Identify which cell holds the provided text, then report its (X, Y) central coordinate. 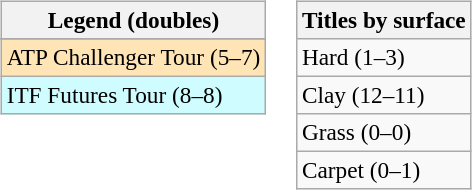
Grass (0–0) (384, 133)
Clay (12–11) (384, 95)
Carpet (0–1) (384, 171)
Titles by surface (384, 20)
ITF Futures Tour (8–8) (133, 95)
Hard (1–3) (384, 57)
ATP Challenger Tour (5–7) (133, 57)
Legend (doubles) (133, 20)
